From the cell containing the given text, extract its center point as (X, Y) coordinate. 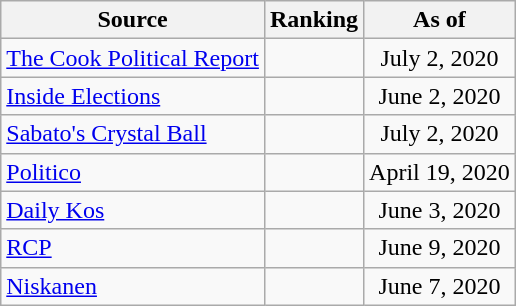
June 2, 2020 (440, 96)
Niskanen (133, 286)
June 7, 2020 (440, 286)
Politico (133, 172)
Sabato's Crystal Ball (133, 134)
As of (440, 20)
Daily Kos (133, 210)
Ranking (314, 20)
June 3, 2020 (440, 210)
RCP (133, 248)
April 19, 2020 (440, 172)
Inside Elections (133, 96)
June 9, 2020 (440, 248)
The Cook Political Report (133, 58)
Source (133, 20)
